Output the [x, y] coordinate of the center of the cell containing the given text.  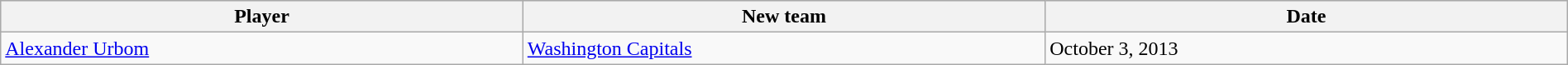
New team [784, 17]
October 3, 2013 [1307, 48]
Player [262, 17]
Washington Capitals [784, 48]
Date [1307, 17]
Alexander Urbom [262, 48]
